For the text-containing cell, return its midpoint in [X, Y] coordinate format. 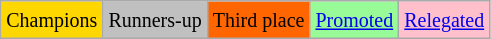
Runners-up [155, 20]
Third place [258, 20]
Promoted [354, 20]
Relegated [444, 20]
Champions [52, 20]
